From the cell containing the given text, extract its center point as [x, y] coordinate. 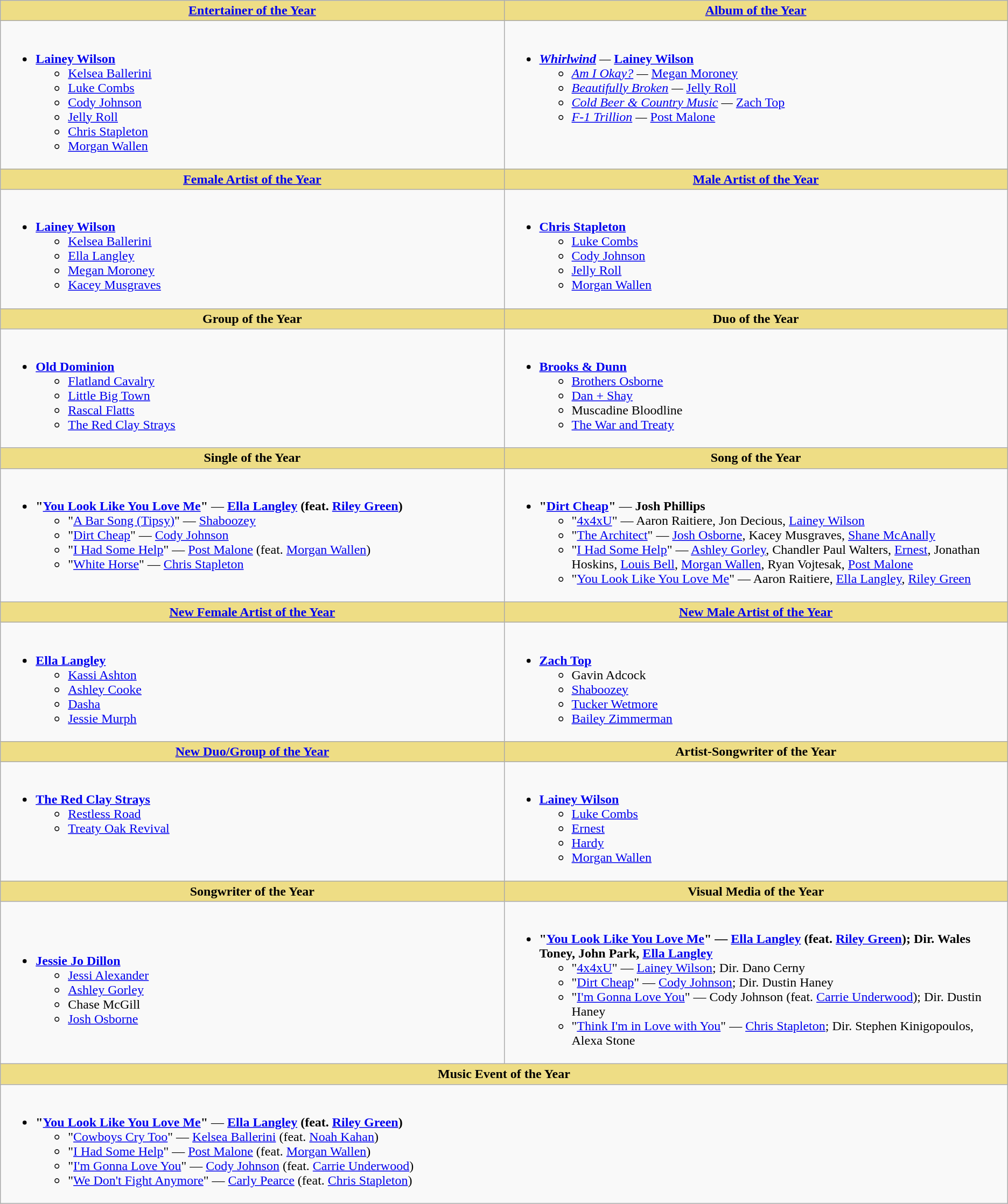
Female Artist of the Year [252, 179]
Ella LangleyKassi AshtonAshley CookeDashaJessie Murph [252, 681]
Artist-Songwriter of the Year [756, 751]
The Red Clay StraysRestless RoadTreaty Oak Revival [252, 821]
Duo of the Year [756, 319]
Male Artist of the Year [756, 179]
Album of the Year [756, 11]
New Female Artist of the Year [252, 612]
Songwriter of the Year [252, 891]
Visual Media of the Year [756, 891]
Zach TopGavin AdcockShaboozeyTucker WetmoreBailey Zimmerman [756, 681]
Lainey WilsonKelsea BalleriniElla LangleyMegan MoroneyKacey Musgraves [252, 249]
Music Event of the Year [504, 1074]
Brooks & DunnBrothers OsborneDan + ShayMuscadine BloodlineThe War and Treaty [756, 389]
Old DominionFlatland CavalryLittle Big TownRascal FlattsThe Red Clay Strays [252, 389]
Entertainer of the Year [252, 11]
Single of the Year [252, 458]
New Male Artist of the Year [756, 612]
Lainey WilsonKelsea BalleriniLuke CombsCody JohnsonJelly RollChris StapletonMorgan Wallen [252, 95]
New Duo/Group of the Year [252, 751]
Song of the Year [756, 458]
Chris StapletonLuke CombsCody JohnsonJelly RollMorgan Wallen [756, 249]
Group of the Year [252, 319]
Whirlwind — Lainey WilsonAm I Okay? — Megan MoroneyBeautifully Broken — Jelly RollCold Beer & Country Music — Zach TopF-1 Trillion — Post Malone [756, 95]
Lainey WilsonLuke CombsErnestHardyMorgan Wallen [756, 821]
Jessie Jo DillonJessi AlexanderAshley GorleyChase McGillJosh Osborne [252, 983]
